Output the (X, Y) coordinate of the center of the cell containing the given text.  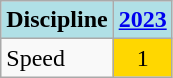
2023 (142, 20)
Discipline (57, 20)
1 (142, 58)
Speed (57, 58)
